Detect which cell encompasses the target text, then output its [X, Y] center coordinate. 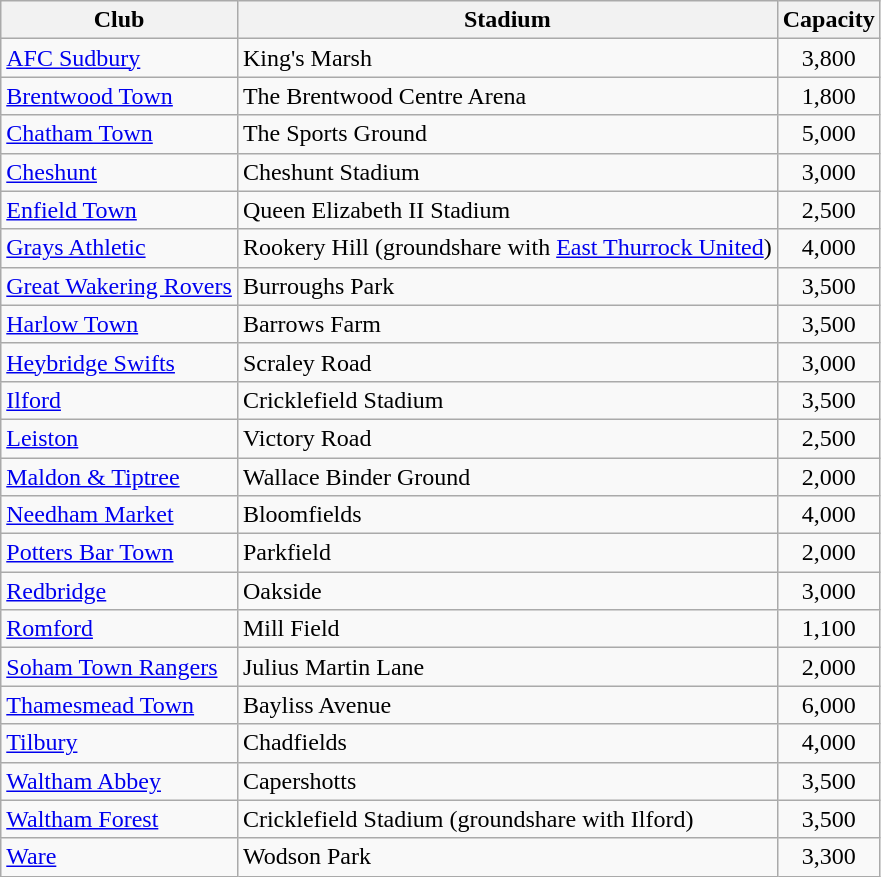
Thamesmead Town [120, 705]
Brentwood Town [120, 96]
Wodson Park [507, 857]
Cricklefield Stadium (groundshare with Ilford) [507, 819]
Needham Market [120, 515]
Burroughs Park [507, 286]
Ware [120, 857]
Stadium [507, 20]
Julius Martin Lane [507, 667]
Maldon & Tiptree [120, 477]
Scraley Road [507, 362]
Romford [120, 629]
Potters Bar Town [120, 553]
Heybridge Swifts [120, 362]
Queen Elizabeth II Stadium [507, 210]
Cheshunt [120, 172]
5,000 [828, 134]
Parkfield [507, 553]
Great Wakering Rovers [120, 286]
Waltham Abbey [120, 781]
Leiston [120, 438]
Capacity [828, 20]
Chadfields [507, 743]
Waltham Forest [120, 819]
Soham Town Rangers [120, 667]
Capershotts [507, 781]
Ilford [120, 400]
Tilbury [120, 743]
3,800 [828, 58]
AFC Sudbury [120, 58]
Redbridge [120, 591]
1,100 [828, 629]
Wallace Binder Ground [507, 477]
Victory Road [507, 438]
3,300 [828, 857]
Grays Athletic [120, 248]
Club [120, 20]
Mill Field [507, 629]
Barrows Farm [507, 324]
The Sports Ground [507, 134]
Harlow Town [120, 324]
The Brentwood Centre Arena [507, 96]
1,800 [828, 96]
6,000 [828, 705]
Bloomfields [507, 515]
Cricklefield Stadium [507, 400]
Bayliss Avenue [507, 705]
Oakside [507, 591]
Rookery Hill (groundshare with East Thurrock United) [507, 248]
Cheshunt Stadium [507, 172]
King's Marsh [507, 58]
Enfield Town [120, 210]
Chatham Town [120, 134]
